Search for the cell housing the specified text and yield its [X, Y] center coordinate. 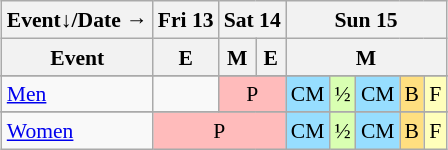
Men [78, 94]
Sun 15 [366, 20]
Women [78, 130]
Sat 14 [252, 20]
Event↓/Date → [78, 20]
Event [78, 56]
Fri 13 [186, 20]
